From the cell containing the given text, extract its center point as (X, Y) coordinate. 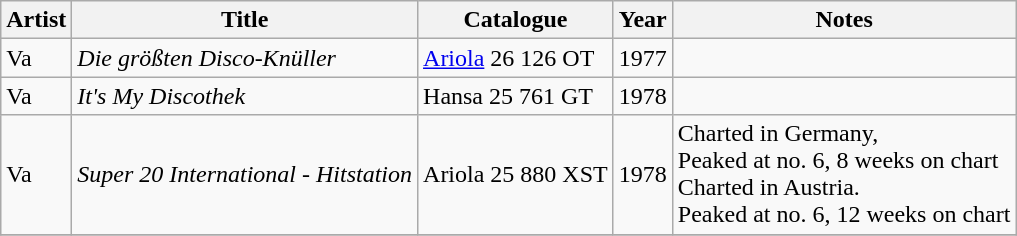
1977 (642, 58)
Hansa 25 761 GT (516, 96)
Super 20 International - Hitstation (245, 174)
Catalogue (516, 20)
Year (642, 20)
Charted in Germany, Peaked at no. 6, 8 weeks on chart Charted in Austria. Peaked at no. 6, 12 weeks on chart (844, 174)
Title (245, 20)
Die größten Disco-Knüller (245, 58)
Notes (844, 20)
Ariola 26 126 OT (516, 58)
It's My Discothek (245, 96)
Ariola 25 880 XST (516, 174)
Artist (36, 20)
